Return the (X, Y) coordinate for the center point of the cell that contains the specified text.  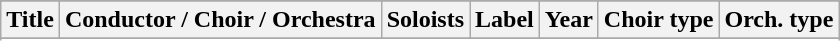
Choir type (658, 20)
Orch. type (779, 20)
Soloists (425, 20)
Title (30, 20)
Label (505, 20)
Year (568, 20)
Conductor / Choir / Orchestra (220, 20)
